Detect which cell encompasses the target text, then output its [x, y] center coordinate. 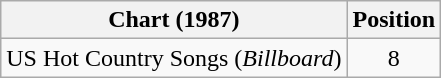
Position [394, 20]
Chart (1987) [174, 20]
US Hot Country Songs (Billboard) [174, 58]
8 [394, 58]
